Scan for the cell matching the given text and deliver its (x, y) coordinate at center. 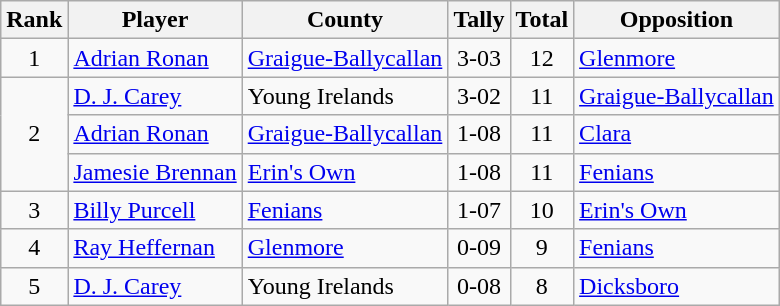
9 (542, 248)
County (345, 20)
Opposition (677, 20)
3 (34, 210)
Total (542, 20)
1-07 (479, 210)
0-08 (479, 286)
5 (34, 286)
12 (542, 58)
2 (34, 134)
1 (34, 58)
3-02 (479, 96)
Clara (677, 134)
8 (542, 286)
Jamesie Brennan (155, 172)
3-03 (479, 58)
Billy Purcell (155, 210)
Rank (34, 20)
Ray Heffernan (155, 248)
10 (542, 210)
Player (155, 20)
0-09 (479, 248)
4 (34, 248)
Tally (479, 20)
Dicksboro (677, 286)
